Capture the cell that displays the provided text and extract its (x, y) central coordinate. 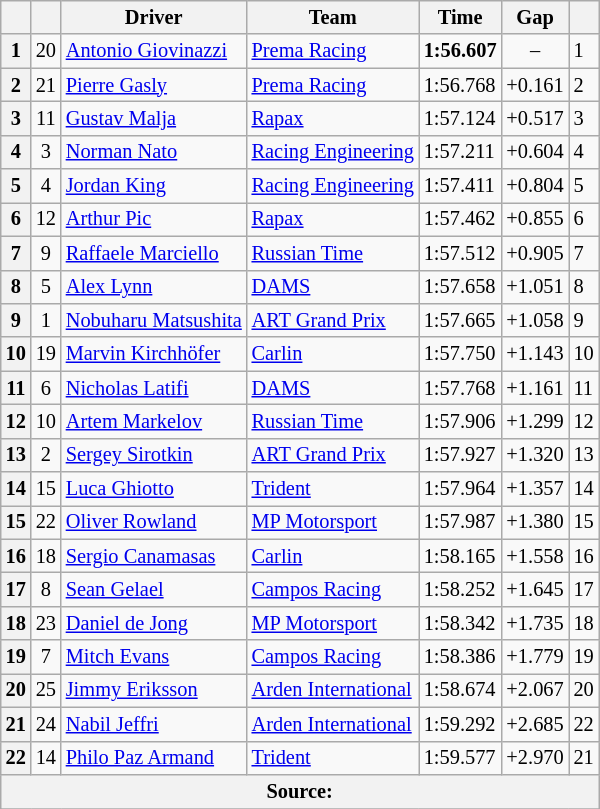
1:58.342 (460, 623)
+0.161 (536, 85)
1:58.386 (460, 657)
+1.735 (536, 623)
+1.051 (536, 287)
1:57.462 (460, 219)
Mitch Evans (154, 657)
1:57.927 (460, 455)
24 (46, 724)
Alex Lynn (154, 287)
+2.970 (536, 758)
1:57.512 (460, 253)
1:57.411 (460, 186)
1:57.665 (460, 320)
Source: (300, 791)
1:56.607 (460, 51)
+0.855 (536, 219)
Antonio Giovinazzi (154, 51)
Pierre Gasly (154, 85)
Luca Ghiotto (154, 489)
+0.604 (536, 152)
Daniel de Jong (154, 623)
Raffaele Marciello (154, 253)
Time (460, 17)
+0.905 (536, 253)
+2.067 (536, 690)
1:58.252 (460, 589)
+1.558 (536, 556)
Nobuharu Matsushita (154, 320)
Sergey Sirotkin (154, 455)
+1.320 (536, 455)
Nabil Jeffri (154, 724)
+1.380 (536, 522)
1:56.768 (460, 85)
Gustav Malja (154, 118)
Artem Markelov (154, 421)
1:58.674 (460, 690)
Jordan King (154, 186)
+1.161 (536, 388)
+1.143 (536, 354)
+1.299 (536, 421)
Team (333, 17)
Nicholas Latifi (154, 388)
1:57.964 (460, 489)
Marvin Kirchhöfer (154, 354)
Arthur Pic (154, 219)
1:57.750 (460, 354)
1:57.768 (460, 388)
1:57.211 (460, 152)
+0.804 (536, 186)
+0.517 (536, 118)
1:57.658 (460, 287)
+1.357 (536, 489)
Oliver Rowland (154, 522)
Sean Gelael (154, 589)
Norman Nato (154, 152)
Sergio Canamasas (154, 556)
+2.685 (536, 724)
– (536, 51)
1:59.292 (460, 724)
1:58.165 (460, 556)
1:57.906 (460, 421)
Philo Paz Armand (154, 758)
+1.058 (536, 320)
Driver (154, 17)
23 (46, 623)
1:57.124 (460, 118)
+1.645 (536, 589)
1:59.577 (460, 758)
1:57.987 (460, 522)
+1.779 (536, 657)
Gap (536, 17)
25 (46, 690)
Jimmy Eriksson (154, 690)
